Locate the cell with the specified text and output its (X, Y) center coordinate. 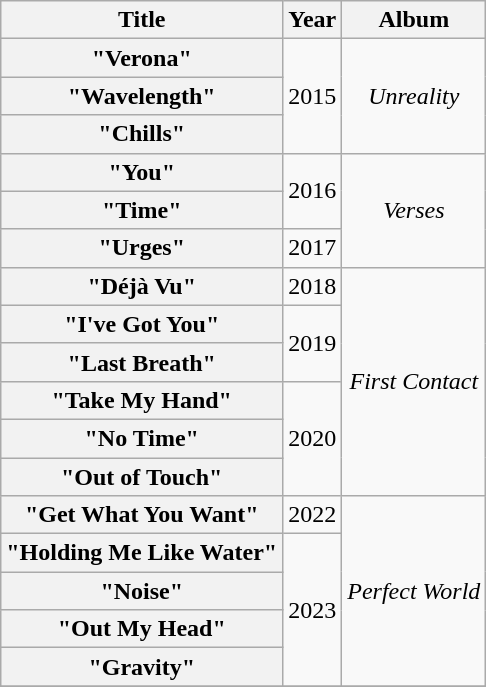
"I've Got You" (142, 324)
2022 (312, 515)
Year (312, 20)
"Last Breath" (142, 362)
Title (142, 20)
"Noise" (142, 591)
"Gravity" (142, 667)
2023 (312, 610)
2019 (312, 343)
"You" (142, 172)
"Out of Touch" (142, 477)
2015 (312, 96)
"Verona" (142, 58)
"Take My Hand" (142, 400)
Verses (414, 210)
2016 (312, 191)
First Contact (414, 381)
"Out My Head" (142, 629)
"Chills" (142, 134)
"No Time" (142, 438)
2020 (312, 438)
Unreality (414, 96)
"Time" (142, 210)
Perfect World (414, 591)
Album (414, 20)
"Get What You Want" (142, 515)
2018 (312, 286)
"Déjà Vu" (142, 286)
"Holding Me Like Water" (142, 553)
"Wavelength" (142, 96)
2017 (312, 248)
"Urges" (142, 248)
